Capture the cell that displays the provided text and extract its (x, y) central coordinate. 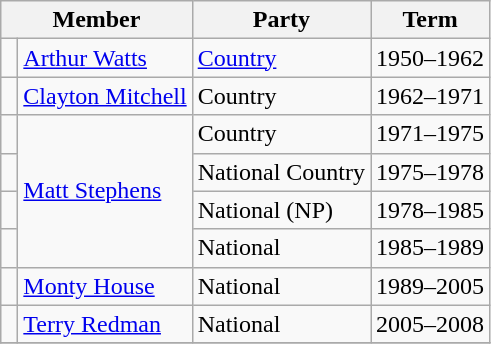
National (NP) (281, 210)
Monty House (105, 286)
Matt Stephens (105, 191)
Arthur Watts (105, 58)
Member (96, 20)
1971–1975 (430, 134)
Clayton Mitchell (105, 96)
1978–1985 (430, 210)
Terry Redman (105, 324)
Term (430, 20)
1985–1989 (430, 248)
2005–2008 (430, 324)
National Country (281, 172)
1975–1978 (430, 172)
1989–2005 (430, 286)
1962–1971 (430, 96)
Party (281, 20)
1950–1962 (430, 58)
